Scan for the cell matching the given text and deliver its [x, y] coordinate at center. 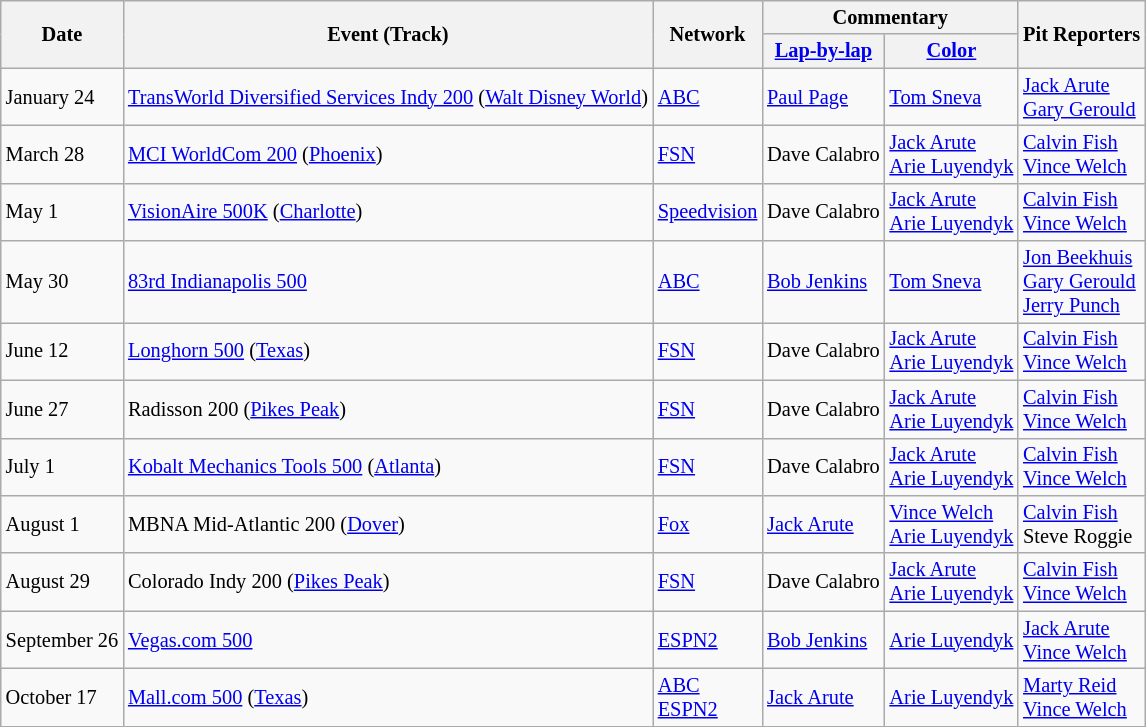
ESPN2 [708, 640]
Commentary [890, 17]
ABCESPN2 [708, 697]
July 1 [62, 467]
October 17 [62, 697]
May 30 [62, 282]
Vince WelchArie Luyendyk [952, 524]
83rd Indianapolis 500 [388, 282]
September 26 [62, 640]
Pit Reporters [1082, 34]
Vegas.com 500 [388, 640]
Fox [708, 524]
Colorado Indy 200 (Pikes Peak) [388, 582]
Date [62, 34]
Kobalt Mechanics Tools 500 (Atlanta) [388, 467]
January 24 [62, 97]
Radisson 200 (Pikes Peak) [388, 409]
Mall.com 500 (Texas) [388, 697]
Color [952, 51]
Longhorn 500 (Texas) [388, 351]
Lap-by-lap [823, 51]
MCI WorldCom 200 (Phoenix) [388, 154]
March 28 [62, 154]
August 1 [62, 524]
June 27 [62, 409]
Marty ReidVince Welch [1082, 697]
Network [708, 34]
Speedvision [708, 212]
Jack AruteVince Welch [1082, 640]
VisionAire 500K (Charlotte) [388, 212]
Paul Page [823, 97]
Calvin FishSteve Roggie [1082, 524]
June 12 [62, 351]
August 29 [62, 582]
May 1 [62, 212]
TransWorld Diversified Services Indy 200 (Walt Disney World) [388, 97]
MBNA Mid-Atlantic 200 (Dover) [388, 524]
Jon BeekhuisGary GerouldJerry Punch [1082, 282]
Jack AruteGary Gerould [1082, 97]
Event (Track) [388, 34]
